Detect which cell encompasses the target text, then output its [x, y] center coordinate. 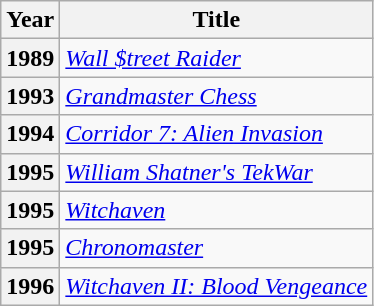
Grandmaster Chess [216, 96]
Chronomaster [216, 248]
Corridor 7: Alien Invasion [216, 134]
Witchaven [216, 210]
1993 [30, 96]
Title [216, 20]
1996 [30, 286]
Witchaven II: Blood Vengeance [216, 286]
1989 [30, 58]
Wall $treet Raider [216, 58]
Year [30, 20]
1994 [30, 134]
William Shatner's TekWar [216, 172]
